Pinpoint the cell where the given text exists, returning its [x, y] midpoint coordinate. 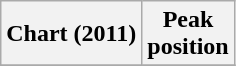
Chart (2011) [72, 34]
Peak position [188, 34]
